From the cell containing the given text, extract its center point as (X, Y) coordinate. 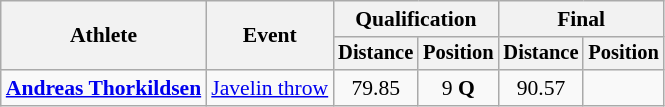
Event (270, 36)
90.57 (542, 88)
9 Q (458, 88)
Javelin throw (270, 88)
Athlete (104, 36)
79.85 (376, 88)
Andreas Thorkildsen (104, 88)
Qualification (416, 19)
Final (582, 19)
